Capture the cell that displays the provided text and extract its (X, Y) central coordinate. 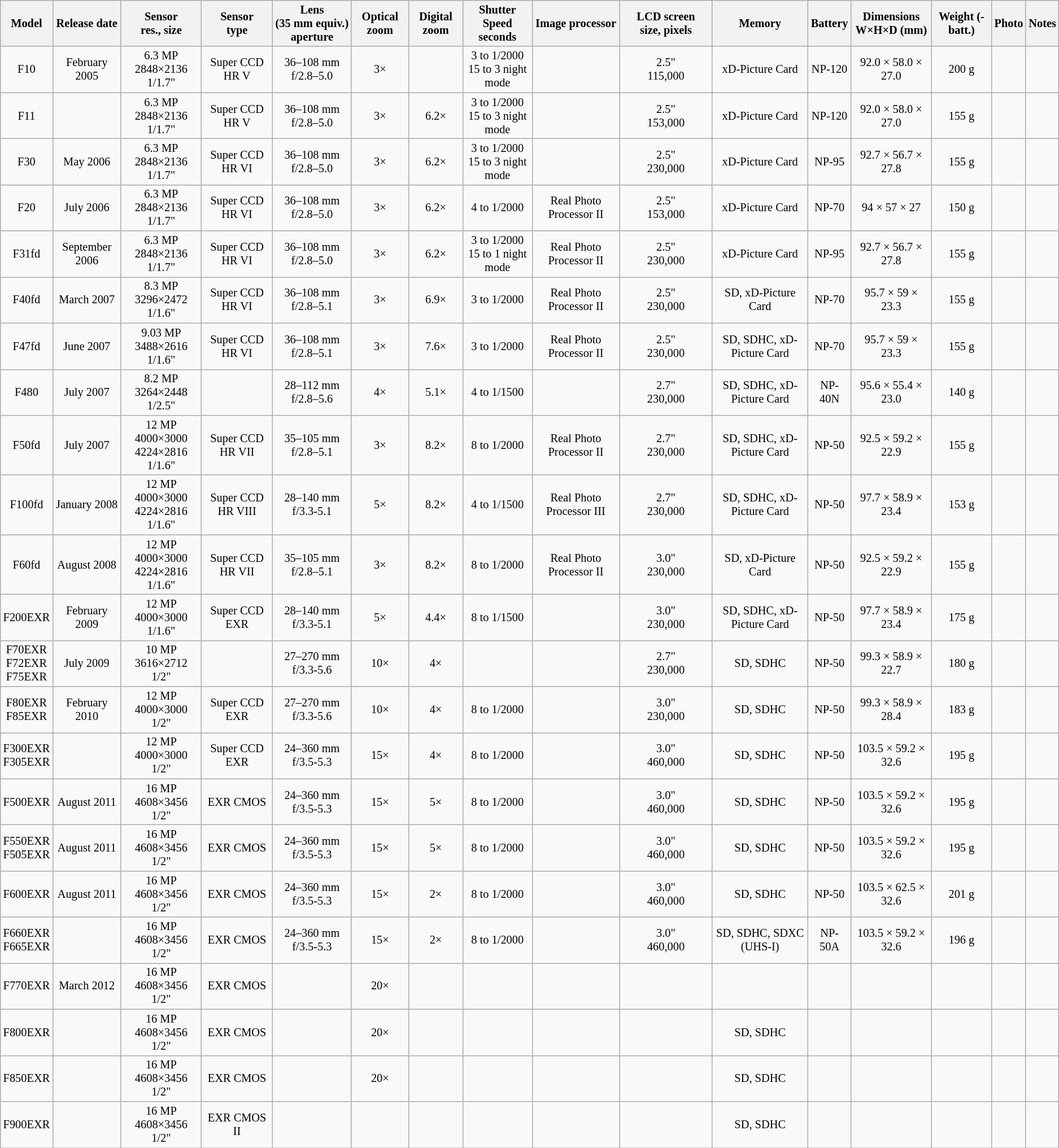
June 2007 (87, 346)
F500EXR (27, 802)
F10 (27, 69)
4.4× (436, 617)
103.5 × 62.5 × 32.6 (891, 894)
February 2009 (87, 617)
95.6 × 55.4 × 23.0 (891, 392)
F60fd (27, 565)
F100fd (27, 505)
200 g (961, 69)
F47fd (27, 346)
94 × 57 × 27 (891, 208)
F30 (27, 161)
F660EXRF665EXR (27, 940)
May 2006 (87, 161)
F11 (27, 116)
February 2005 (87, 69)
10 MP 3616×27121/2" (161, 664)
F800EXR (27, 1032)
8.2 MP 3264×24481/2.5" (161, 392)
LCD screen size, pixels (666, 23)
Weight (-batt.) (961, 23)
Sensortype (237, 23)
Super CCD HR VIII (237, 505)
July 2009 (87, 664)
F600EXR (27, 894)
F200EXR (27, 617)
196 g (961, 940)
99.3 × 58.9 × 28.4 (891, 710)
6.9× (436, 300)
September 2006 (87, 254)
F50fd (27, 445)
F550EXRF505EXR (27, 848)
4 to 1/2000 (497, 208)
Lens(35 mm equiv.)aperture (312, 23)
March 2012 (87, 986)
201 g (961, 894)
5.1× (436, 392)
DimensionsW×H×D (mm) (891, 23)
SD, SDHC, SDXC (UHS-I) (760, 940)
3 to 1/200015 to 1 night mode (497, 254)
Release date (87, 23)
7.6× (436, 346)
153 g (961, 505)
Shutter Speedseconds (497, 23)
Image processor (576, 23)
183 g (961, 710)
August 2008 (87, 565)
Sensorres., size (161, 23)
12 MP 4000×30001/1.6" (161, 617)
Battery (829, 23)
Optical zoom (380, 23)
EXR CMOS II (237, 1124)
NP-50A (829, 940)
8.3 MP 3296×24721/1.6" (161, 300)
F300EXRF305EXR (27, 756)
8 to 1/1500 (497, 617)
F480 (27, 392)
F80EXRF85EXR (27, 710)
140 g (961, 392)
F40fd (27, 300)
March 2007 (87, 300)
F20 (27, 208)
NP-40N (829, 392)
F900EXR (27, 1124)
99.3 × 58.9 × 22.7 (891, 664)
Notes (1042, 23)
January 2008 (87, 505)
Digital zoom (436, 23)
28–112 mmf/2.8–5.6 (312, 392)
F70EXRF72EXRF75EXR (27, 664)
9.03 MP 3488×26161/1.6" (161, 346)
Real Photo Processor III (576, 505)
Model (27, 23)
2.5"115,000 (666, 69)
July 2006 (87, 208)
175 g (961, 617)
180 g (961, 664)
Photo (1009, 23)
150 g (961, 208)
Memory (760, 23)
F31fd (27, 254)
February 2010 (87, 710)
F850EXR (27, 1079)
F770EXR (27, 986)
